Output the [X, Y] coordinate of the center of the cell containing the given text.  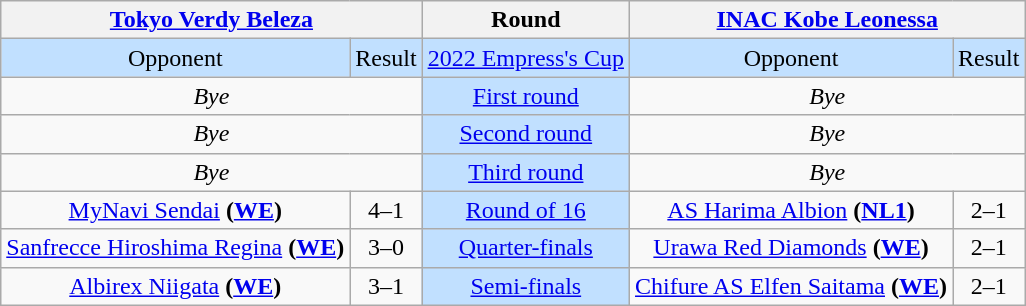
4–1 [386, 210]
3–1 [386, 286]
Tokyo Verdy Beleza [212, 20]
Albirex Niigata (WE) [176, 286]
Urawa Red Diamonds (WE) [792, 248]
Quarter-finals [526, 248]
Chifure AS Elfen Saitama (WE) [792, 286]
First round [526, 96]
Semi-finals [526, 286]
Round of 16 [526, 210]
AS Harima Albion (NL1) [792, 210]
Round [526, 20]
Sanfrecce Hiroshima Regina (WE) [176, 248]
Third round [526, 172]
3–0 [386, 248]
Second round [526, 134]
2022 Empress's Cup [526, 58]
MyNavi Sendai (WE) [176, 210]
INAC Kobe Leonessa [828, 20]
